Search for the cell housing the specified text and yield its (x, y) center coordinate. 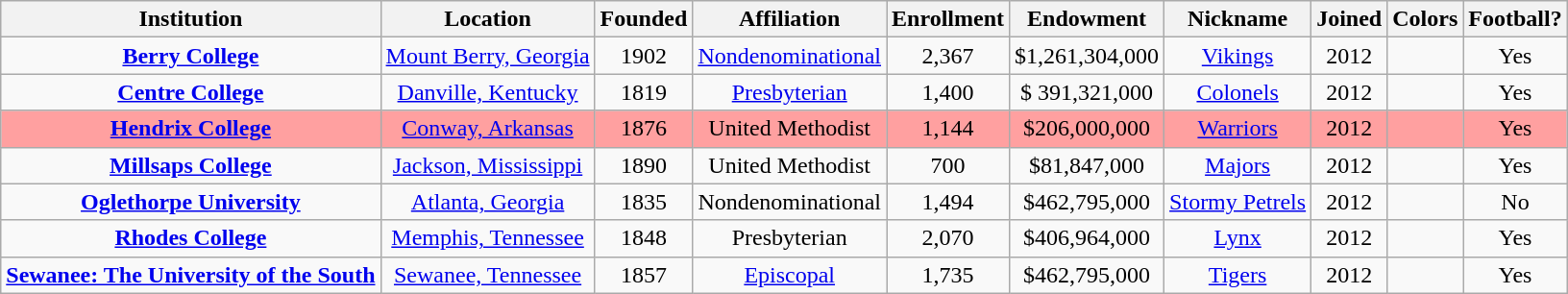
Vikings (1237, 56)
Football? (1515, 19)
Mount Berry, Georgia (488, 56)
Berry College (190, 56)
Founded (644, 19)
Sewanee: The University of the South (190, 275)
Sewanee, Tennessee (488, 275)
1848 (644, 238)
Millsaps College (190, 165)
Conway, Arkansas (488, 129)
Jackson, Mississippi (488, 165)
Lynx (1237, 238)
Stormy Petrels (1237, 202)
Endowment (1088, 19)
Atlanta, Georgia (488, 202)
Colonels (1237, 92)
Enrollment (948, 19)
1,400 (948, 92)
1,144 (948, 129)
Rhodes College (190, 238)
Tigers (1237, 275)
Joined (1349, 19)
Nickname (1237, 19)
1876 (644, 129)
1857 (644, 275)
Episcopal (790, 275)
$1,261,304,000 (1088, 56)
Affiliation (790, 19)
Institution (190, 19)
Memphis, Tennessee (488, 238)
1,735 (948, 275)
$206,000,000 (1088, 129)
$81,847,000 (1088, 165)
No (1515, 202)
$406,964,000 (1088, 238)
Majors (1237, 165)
2,367 (948, 56)
Danville, Kentucky (488, 92)
Location (488, 19)
1890 (644, 165)
1,494 (948, 202)
1819 (644, 92)
2,070 (948, 238)
1835 (644, 202)
Colors (1426, 19)
Oglethorpe University (190, 202)
700 (948, 165)
Warriors (1237, 129)
Hendrix College (190, 129)
1902 (644, 56)
$ 391,321,000 (1088, 92)
Centre College (190, 92)
